Return (x, y) of the center of cell containing provided text 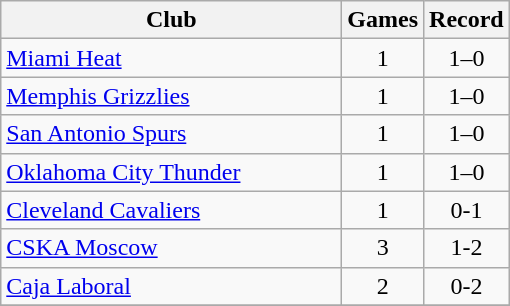
CSKA Moscow (172, 248)
Oklahoma City Thunder (172, 172)
Caja Laboral (172, 286)
Club (172, 20)
0-2 (467, 286)
0-1 (467, 210)
3 (383, 248)
Miami Heat (172, 58)
1-2 (467, 248)
Memphis Grizzlies (172, 96)
Cleveland Cavaliers (172, 210)
2 (383, 286)
Record (467, 20)
Games (383, 20)
San Antonio Spurs (172, 134)
